Return the [x, y] coordinate for the center point of the cell that contains the specified text.  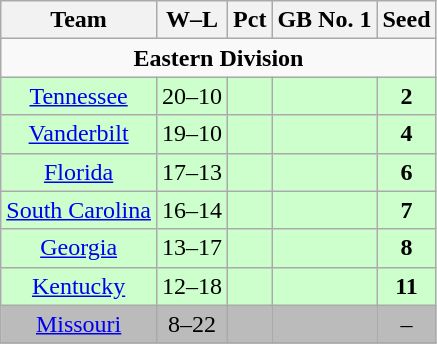
11 [406, 286]
12–18 [192, 286]
13–17 [192, 248]
8 [406, 248]
Eastern Division [218, 58]
4 [406, 134]
South Carolina [79, 210]
Seed [406, 20]
GB No. 1 [324, 20]
20–10 [192, 96]
6 [406, 172]
19–10 [192, 134]
Georgia [79, 248]
W–L [192, 20]
Kentucky [79, 286]
Missouri [79, 324]
7 [406, 210]
Vanderbilt [79, 134]
2 [406, 96]
– [406, 324]
8–22 [192, 324]
Tennessee [79, 96]
Team [79, 20]
17–13 [192, 172]
Florida [79, 172]
Pct [250, 20]
16–14 [192, 210]
